Pinpoint the cell where the given text exists, returning its (x, y) midpoint coordinate. 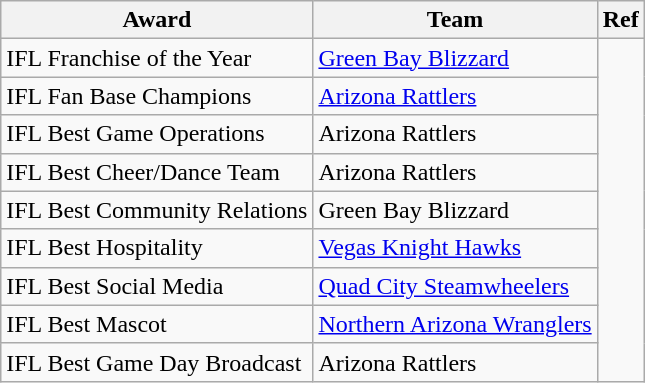
IFL Best Hospitality (157, 248)
Ref (620, 20)
IFL Best Community Relations (157, 210)
IFL Best Game Operations (157, 134)
IFL Best Social Media (157, 286)
Team (455, 20)
IFL Franchise of the Year (157, 58)
Quad City Steamwheelers (455, 286)
Vegas Knight Hawks (455, 248)
IFL Best Cheer/Dance Team (157, 172)
Award (157, 20)
IFL Best Game Day Broadcast (157, 362)
IFL Fan Base Champions (157, 96)
Northern Arizona Wranglers (455, 324)
IFL Best Mascot (157, 324)
